Output the (X, Y) coordinate of the center of the cell containing the given text.  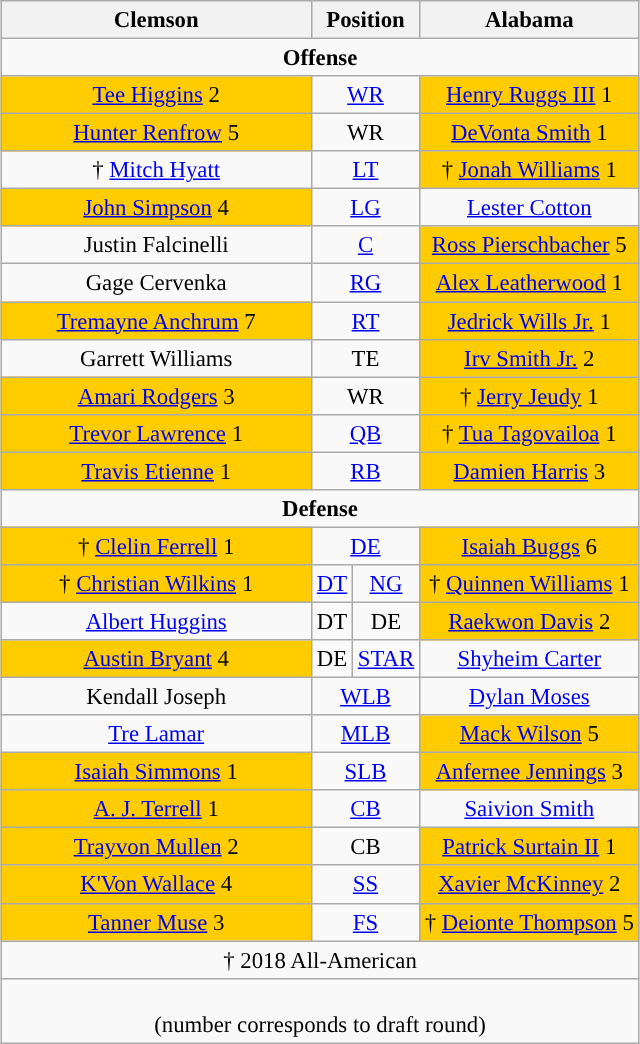
LG (365, 208)
Mack Wilson 5 (529, 734)
Trevor Lawrence 1 (156, 433)
RB (365, 471)
† Tua Tagovailoa 1 (529, 433)
Offense (320, 58)
Ross Pierschbacher 5 (529, 245)
Trayvon Mullen 2 (156, 847)
A. J. Terrell 1 (156, 809)
Clemson (156, 20)
SLB (365, 772)
† Jonah Williams 1 (529, 170)
K'Von Wallace 4 (156, 885)
Jedrick Wills Jr. 1 (529, 321)
Justin Falcinelli (156, 245)
FS (365, 922)
Alex Leatherwood 1 (529, 283)
Dylan Moses (529, 697)
Lester Cotton (529, 208)
LT (365, 170)
† Clelin Ferrell 1 (156, 546)
Position (365, 20)
Kendall Joseph (156, 697)
† Quinnen Williams 1 (529, 584)
Austin Bryant 4 (156, 659)
Albert Huggins (156, 621)
Damien Harris 3 (529, 471)
Defense (320, 509)
Raekwon Davis 2 (529, 621)
Henry Ruggs III 1 (529, 95)
NG (386, 584)
QB (365, 433)
Irv Smith Jr. 2 (529, 358)
Xavier McKinney 2 (529, 885)
Tre Lamar (156, 734)
Alabama (529, 20)
TE (365, 358)
† Mitch Hyatt (156, 170)
Gage Cervenka (156, 283)
Tee Higgins 2 (156, 95)
Anfernee Jennings 3 (529, 772)
WLB (365, 697)
SS (365, 885)
Travis Etienne 1 (156, 471)
† Christian Wilkins 1 (156, 584)
Amari Rodgers 3 (156, 396)
STAR (386, 659)
Patrick Surtain II 1 (529, 847)
John Simpson 4 (156, 208)
Isaiah Simmons 1 (156, 772)
C (365, 245)
† 2018 All-American (320, 960)
DeVonta Smith 1 (529, 133)
(number corresponds to draft round) (320, 1010)
† Jerry Jeudy 1 (529, 396)
Saivion Smith (529, 809)
Hunter Renfrow 5 (156, 133)
MLB (365, 734)
Tanner Muse 3 (156, 922)
Garrett Williams (156, 358)
RG (365, 283)
† Deionte Thompson 5 (529, 922)
Tremayne Anchrum 7 (156, 321)
Isaiah Buggs 6 (529, 546)
Shyheim Carter (529, 659)
RT (365, 321)
